Pinpoint the cell where the given text exists, returning its [x, y] midpoint coordinate. 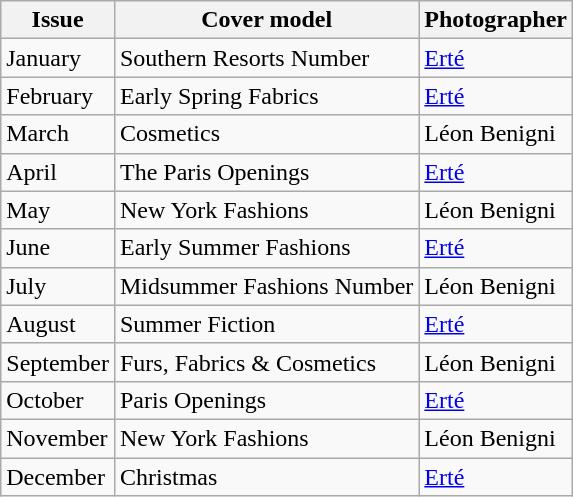
The Paris Openings [266, 172]
September [58, 362]
Summer Fiction [266, 324]
Early Summer Fashions [266, 248]
March [58, 134]
June [58, 248]
April [58, 172]
Cover model [266, 20]
Midsummer Fashions Number [266, 286]
Early Spring Fabrics [266, 96]
Cosmetics [266, 134]
Christmas [266, 477]
May [58, 210]
October [58, 400]
Photographer [496, 20]
Paris Openings [266, 400]
February [58, 96]
August [58, 324]
November [58, 438]
Furs, Fabrics & Cosmetics [266, 362]
July [58, 286]
December [58, 477]
Issue [58, 20]
Southern Resorts Number [266, 58]
January [58, 58]
